Detect which cell encompasses the target text, then output its [x, y] center coordinate. 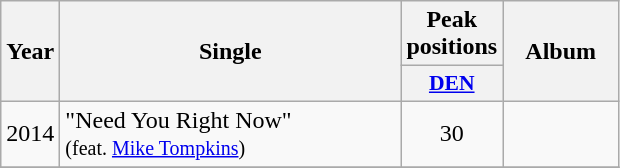
30 [452, 134]
Peak positions [452, 34]
"Need You Right Now" (feat. Mike Tompkins) [230, 134]
DEN [452, 84]
Single [230, 52]
Album [561, 52]
2014 [30, 134]
Year [30, 52]
